For the text-containing cell, return its midpoint in [x, y] coordinate format. 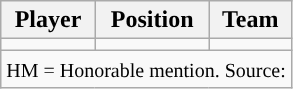
Team [250, 20]
Position [152, 20]
HM = Honorable mention. Source: [146, 69]
Player [48, 20]
